Output the [x, y] coordinate of the center of the cell containing the given text.  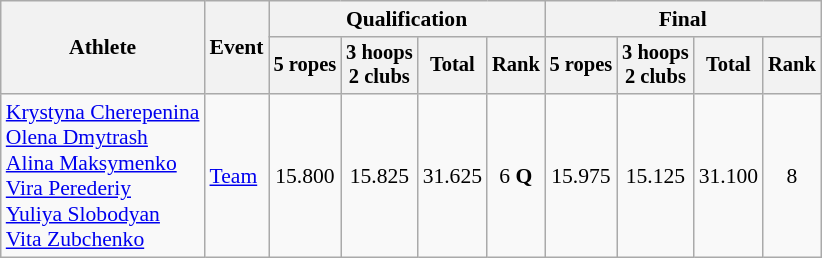
15.825 [379, 176]
Event [236, 48]
Team [236, 176]
15.125 [655, 176]
Athlete [103, 48]
15.975 [582, 176]
Qualification [407, 19]
Krystyna CherepeninaOlena DmytrashAlina MaksymenkoVira PerederiyYuliya SlobodyanVita Zubchenko [103, 176]
15.800 [306, 176]
8 [792, 176]
31.625 [452, 176]
6 Q [516, 176]
31.100 [728, 176]
Final [683, 19]
